Return the [x, y] coordinate for the center point of the cell that contains the specified text.  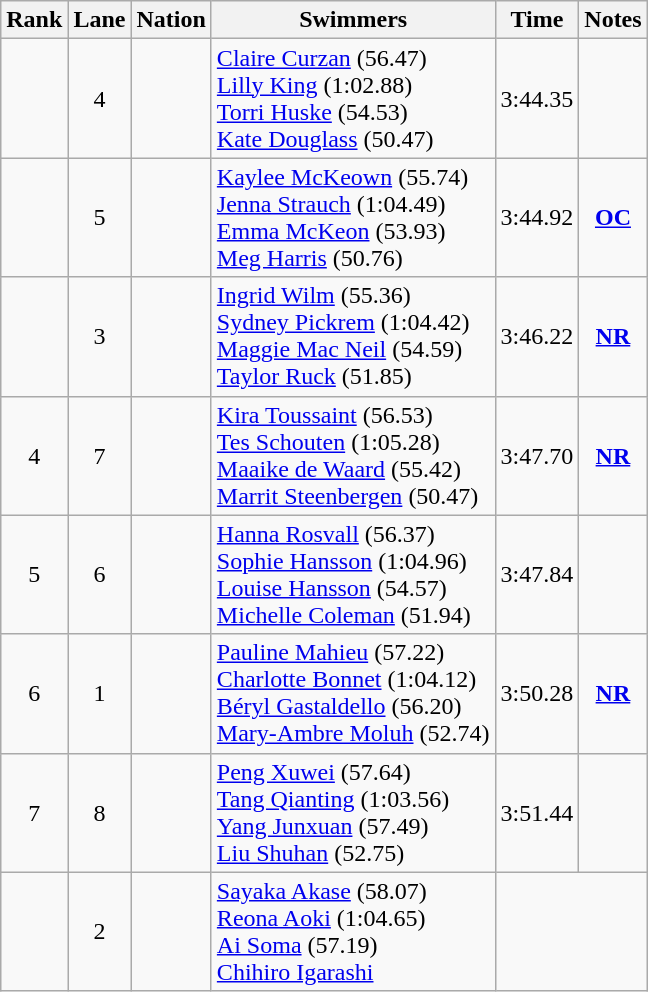
3:47.70 [537, 456]
Kaylee McKeown (55.74)Jenna Strauch (1:04.49)Emma McKeon (53.93)Meg Harris (50.76) [353, 218]
3:44.35 [537, 98]
3:47.84 [537, 574]
Sayaka Akase (58.07)Reona Aoki (1:04.65)Ai Soma (57.19)Chihiro Igarashi [353, 932]
8 [100, 812]
OC [613, 218]
Ingrid Wilm (55.36)Sydney Pickrem (1:04.42)Maggie Mac Neil (54.59)Taylor Ruck (51.85) [353, 336]
Time [537, 20]
Claire Curzan (56.47)Lilly King (1:02.88)Torri Huske (54.53)Kate Douglass (50.47) [353, 98]
1 [100, 694]
3 [100, 336]
3:51.44 [537, 812]
Pauline Mahieu (57.22)Charlotte Bonnet (1:04.12)Béryl Gastaldello (56.20)Mary-Ambre Moluh (52.74) [353, 694]
3:46.22 [537, 336]
Kira Toussaint (56.53)Tes Schouten (1:05.28)Maaike de Waard (55.42)Marrit Steenbergen (50.47) [353, 456]
2 [100, 932]
Swimmers [353, 20]
3:44.92 [537, 218]
Nation [171, 20]
Hanna Rosvall (56.37)Sophie Hansson (1:04.96)Louise Hansson (54.57)Michelle Coleman (51.94) [353, 574]
3:50.28 [537, 694]
Rank [34, 20]
Peng Xuwei (57.64)Tang Qianting (1:03.56)Yang Junxuan (57.49)Liu Shuhan (52.75) [353, 812]
Notes [613, 20]
Lane [100, 20]
